Return [x, y] of the center of cell containing provided text 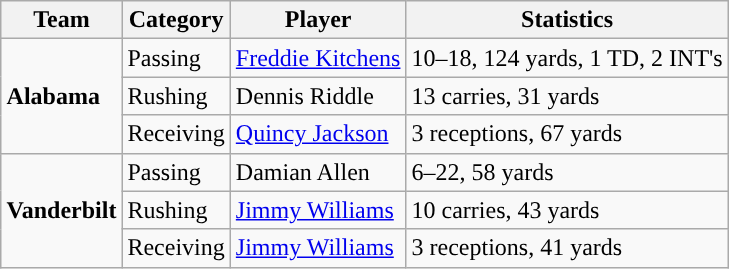
13 carries, 31 yards [567, 96]
Statistics [567, 20]
Team [62, 20]
3 receptions, 67 yards [567, 134]
Player [318, 20]
6–22, 58 yards [567, 172]
10–18, 124 yards, 1 TD, 2 INT's [567, 58]
Damian Allen [318, 172]
10 carries, 43 yards [567, 210]
3 receptions, 41 yards [567, 248]
Dennis Riddle [318, 96]
Freddie Kitchens [318, 58]
Quincy Jackson [318, 134]
Vanderbilt [62, 210]
Alabama [62, 96]
Category [176, 20]
